Provide the [X, Y] coordinate of the cell's center where the given text is located.  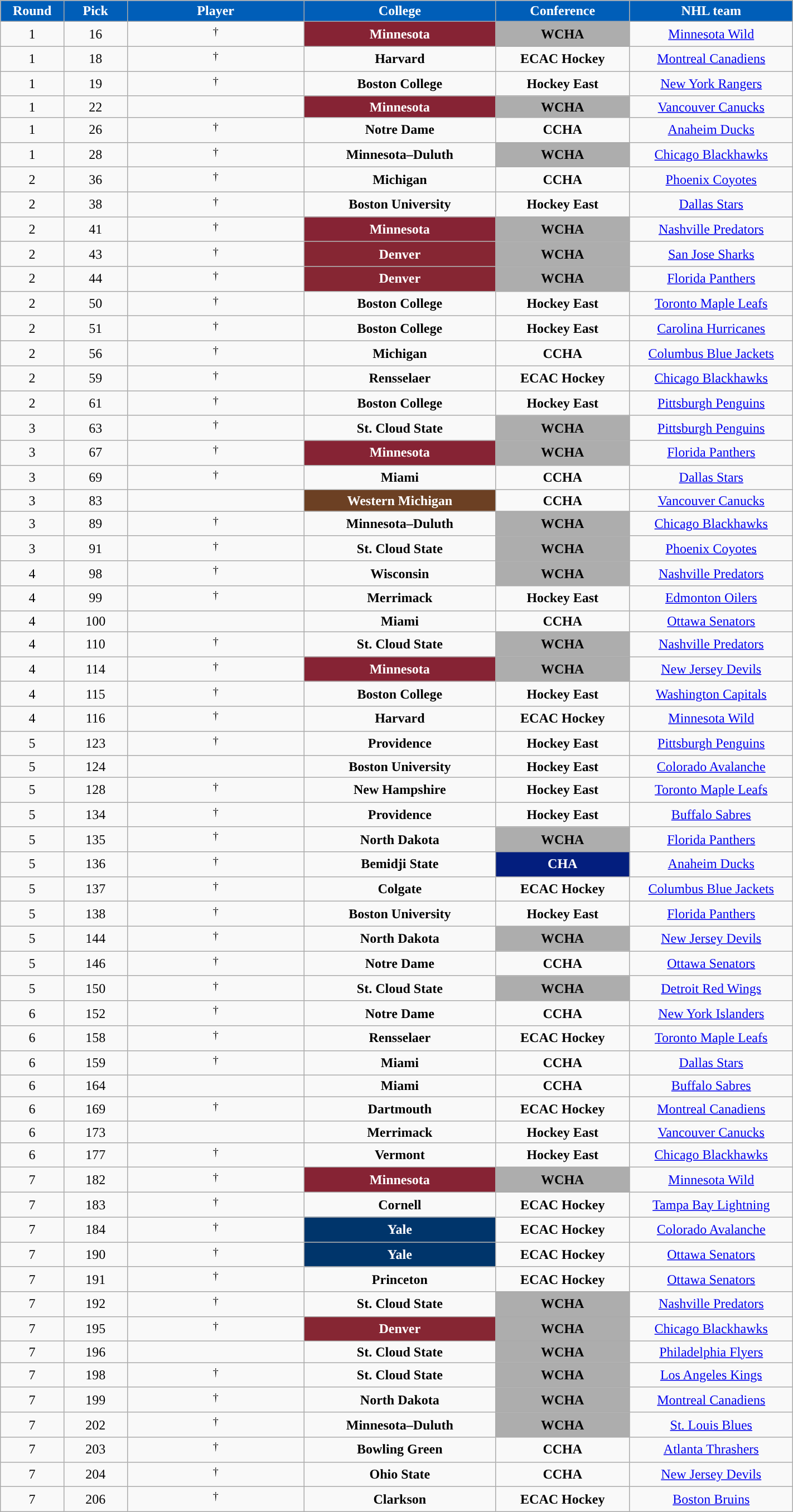
173 [95, 1132]
100 [95, 621]
184 [95, 1230]
159 [95, 1063]
Cornell [399, 1204]
114 [95, 669]
63 [95, 428]
Los Angeles Kings [711, 1375]
Player [215, 11]
177 [95, 1155]
Carolina Hurricanes [711, 329]
89 [95, 524]
124 [95, 767]
134 [95, 815]
195 [95, 1329]
115 [95, 694]
College [399, 11]
135 [95, 840]
Bemidji State [399, 864]
Atlanta Thrashers [711, 1450]
182 [95, 1180]
38 [95, 204]
22 [95, 106]
Edmonton Oilers [711, 599]
Western Michigan [399, 501]
New York Islanders [711, 1014]
Clarkson [399, 1500]
CHA [562, 864]
136 [95, 864]
202 [95, 1425]
150 [95, 988]
198 [95, 1375]
NHL team [711, 11]
Tampa Bay Lightning [711, 1204]
192 [95, 1305]
Colgate [399, 889]
New Hampshire [399, 789]
Dartmouth [399, 1109]
67 [95, 453]
204 [95, 1474]
28 [95, 155]
83 [95, 501]
164 [95, 1086]
146 [95, 963]
144 [95, 939]
St. Louis Blues [711, 1425]
137 [95, 889]
191 [95, 1279]
41 [95, 230]
19 [95, 84]
51 [95, 329]
Round [32, 11]
Vermont [399, 1155]
16 [95, 35]
190 [95, 1254]
69 [95, 477]
59 [95, 378]
169 [95, 1109]
Philadelphia Flyers [711, 1352]
183 [95, 1204]
Conference [562, 11]
44 [95, 279]
Washington Capitals [711, 694]
San Jose Sharks [711, 254]
Bowling Green [399, 1450]
Detroit Red Wings [711, 988]
Princeton [399, 1279]
152 [95, 1014]
128 [95, 789]
New York Rangers [711, 84]
99 [95, 599]
61 [95, 404]
196 [95, 1352]
36 [95, 180]
116 [95, 719]
43 [95, 254]
50 [95, 303]
123 [95, 744]
98 [95, 573]
203 [95, 1450]
26 [95, 130]
158 [95, 1038]
110 [95, 644]
206 [95, 1500]
91 [95, 549]
Wisconsin [399, 573]
Boston Bruins [711, 1500]
56 [95, 353]
Pick [95, 11]
138 [95, 914]
18 [95, 59]
199 [95, 1399]
Ohio State [399, 1474]
